Locate the cell with the specified text and output its (X, Y) center coordinate. 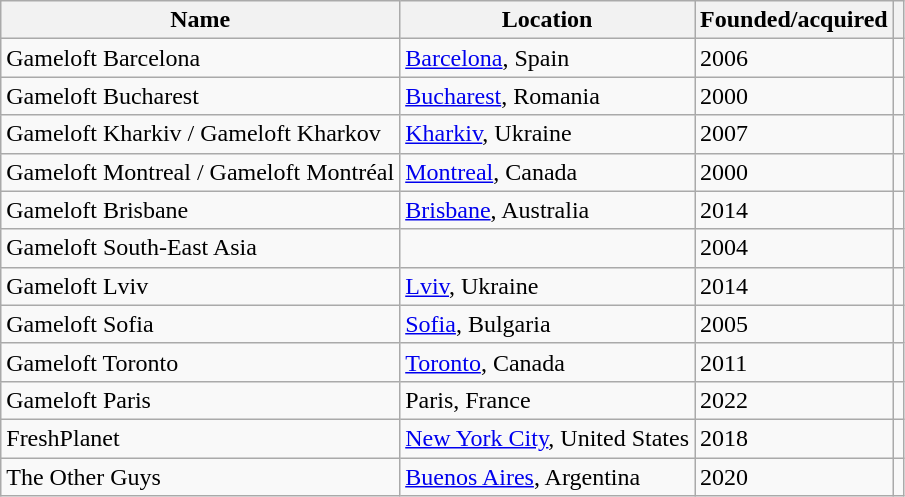
Gameloft Bucharest (200, 96)
2007 (794, 134)
Bucharest, Romania (548, 96)
Toronto, Canada (548, 362)
Lviv, Ukraine (548, 286)
2006 (794, 58)
Gameloft Barcelona (200, 58)
The Other Guys (200, 477)
Sofia, Bulgaria (548, 324)
Gameloft Lviv (200, 286)
Gameloft Kharkiv / Gameloft Kharkov (200, 134)
2011 (794, 362)
2004 (794, 248)
Paris, France (548, 400)
2020 (794, 477)
2022 (794, 400)
Name (200, 20)
Gameloft Montreal / Gameloft Montréal (200, 172)
Gameloft South-East Asia (200, 248)
Founded/acquired (794, 20)
Buenos Aires, Argentina (548, 477)
Gameloft Brisbane (200, 210)
2005 (794, 324)
Location (548, 20)
Brisbane, Australia (548, 210)
Gameloft Toronto (200, 362)
Barcelona, Spain (548, 58)
Montreal, Canada (548, 172)
Gameloft Sofia (200, 324)
Kharkiv, Ukraine (548, 134)
Gameloft Paris (200, 400)
2018 (794, 438)
FreshPlanet (200, 438)
New York City, United States (548, 438)
